Locate the cell with the specified text and output its (X, Y) center coordinate. 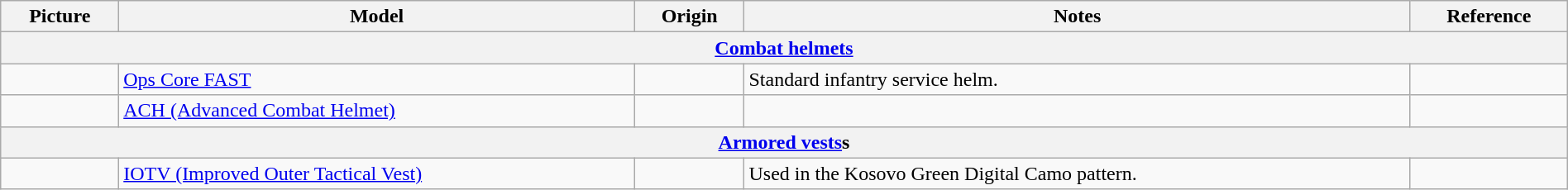
Model (377, 17)
Origin (690, 17)
Ops Core FAST (377, 79)
Reference (1489, 17)
IOTV (Improved Outer Tactical Vest) (377, 173)
Used in the Kosovo Green Digital Camo pattern. (1077, 173)
Armored vestss (784, 142)
Combat helmets (784, 48)
Notes (1077, 17)
Picture (60, 17)
ACH (Advanced Combat Helmet) (377, 111)
Standard infantry service helm. (1077, 79)
